Return the (X, Y) coordinate for the center point of the cell that contains the specified text.  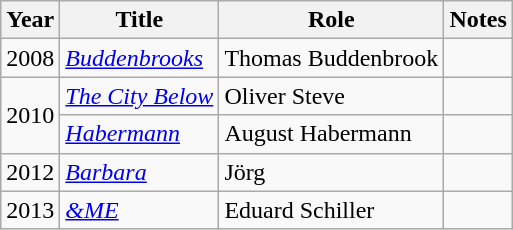
Role (332, 20)
Thomas Buddenbrook (332, 58)
2008 (30, 58)
Habermann (140, 134)
2013 (30, 210)
Jörg (332, 172)
2010 (30, 115)
Barbara (140, 172)
Eduard Schiller (332, 210)
August Habermann (332, 134)
The City Below (140, 96)
Buddenbrooks (140, 58)
Notes (478, 20)
Year (30, 20)
&ME (140, 210)
Title (140, 20)
2012 (30, 172)
Oliver Steve (332, 96)
